Return [x, y] of the center of cell containing provided text 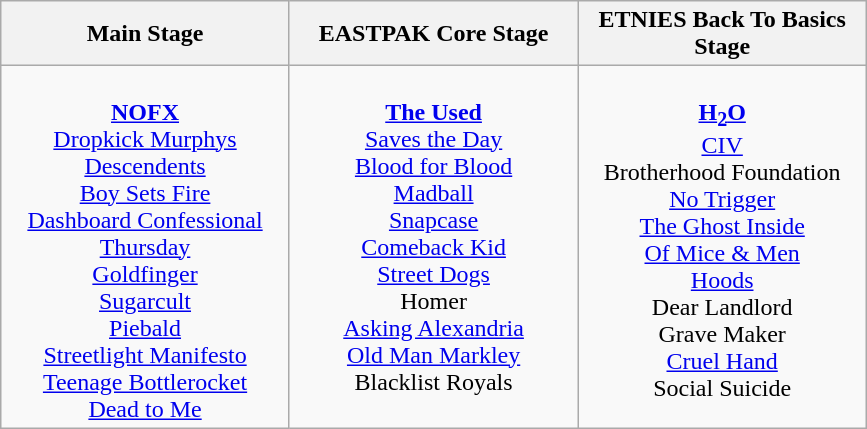
H2O CIV Brotherhood Foundation No Trigger The Ghost Inside Of Mice & Men Hoods Dear Landlord Grave Maker Cruel Hand Social Suicide [722, 247]
The Used Saves the Day Blood for Blood Madball Snapcase Comeback Kid Street Dogs Homer Asking Alexandria Old Man Markley Blacklist Royals [434, 247]
Main Stage [146, 34]
EASTPAK Core Stage [434, 34]
ETNIES Back To Basics Stage [722, 34]
